Find where the given text appears and provide that cell's center as [X, Y] coordinate. 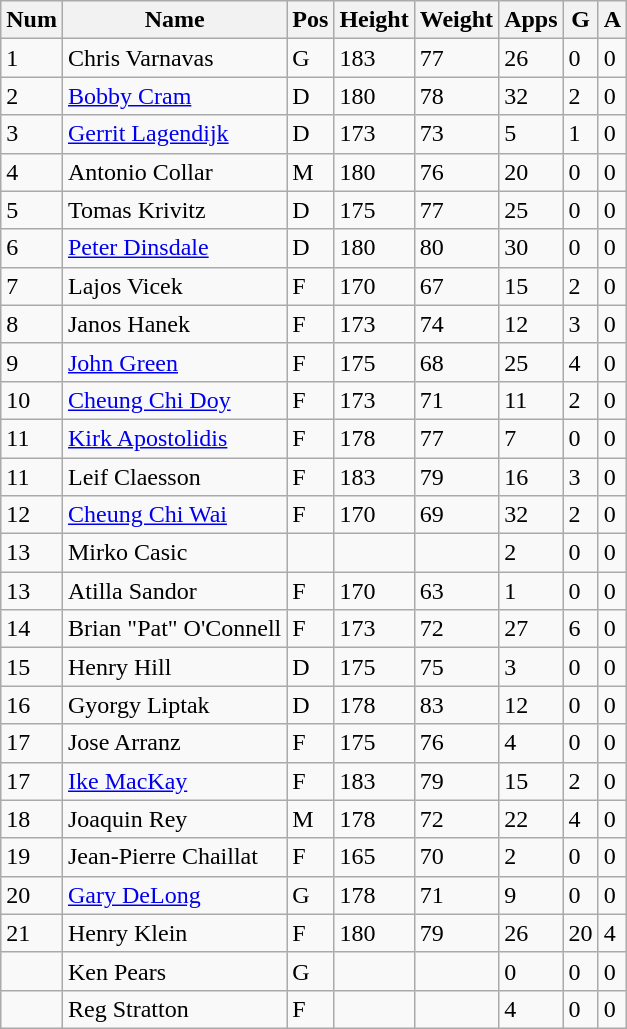
8 [32, 324]
Name [174, 20]
Janos Hanek [174, 324]
74 [456, 324]
78 [456, 96]
Jean-Pierre Chaillat [174, 857]
27 [531, 629]
83 [456, 705]
Jose Arranz [174, 743]
Gyorgy Liptak [174, 705]
Cheung Chi Doy [174, 400]
Gary DeLong [174, 895]
Tomas Krivitz [174, 210]
Peter Dinsdale [174, 248]
Henry Klein [174, 933]
Apps [531, 20]
Num [32, 20]
67 [456, 286]
21 [32, 933]
68 [456, 362]
70 [456, 857]
165 [374, 857]
18 [32, 819]
Joaquin Rey [174, 819]
Ike MacKay [174, 781]
30 [531, 248]
Henry Hill [174, 667]
73 [456, 134]
Lajos Vicek [174, 286]
10 [32, 400]
Reg Stratton [174, 1009]
A [612, 20]
75 [456, 667]
Mirko Casic [174, 553]
Height [374, 20]
19 [32, 857]
Brian "Pat" O'Connell [174, 629]
Pos [310, 20]
80 [456, 248]
22 [531, 819]
Kirk Apostolidis [174, 438]
Gerrit Lagendijk [174, 134]
69 [456, 515]
Weight [456, 20]
Leif Claesson [174, 477]
Atilla Sandor [174, 591]
63 [456, 591]
Ken Pears [174, 971]
14 [32, 629]
Chris Varnavas [174, 58]
John Green [174, 362]
Cheung Chi Wai [174, 515]
Bobby Cram [174, 96]
Antonio Collar [174, 172]
